Return the [x, y] coordinate for the center point of the cell that contains the specified text.  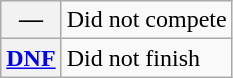
— [31, 20]
DNF [31, 58]
Did not finish [146, 58]
Did not compete [146, 20]
